Scan for the cell matching the given text and deliver its [X, Y] coordinate at center. 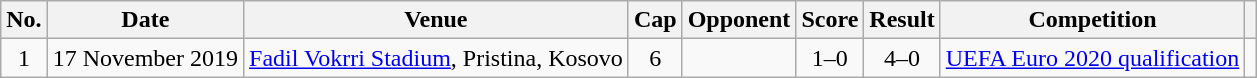
4–0 [902, 58]
UEFA Euro 2020 qualification [1092, 58]
Cap [655, 20]
6 [655, 58]
Venue [436, 20]
Date [145, 20]
Fadil Vokrri Stadium, Pristina, Kosovo [436, 58]
Score [830, 20]
Result [902, 20]
1–0 [830, 58]
No. [24, 20]
Opponent [739, 20]
Competition [1092, 20]
1 [24, 58]
17 November 2019 [145, 58]
